Provide the (X, Y) coordinate of the cell's center where the given text is located.  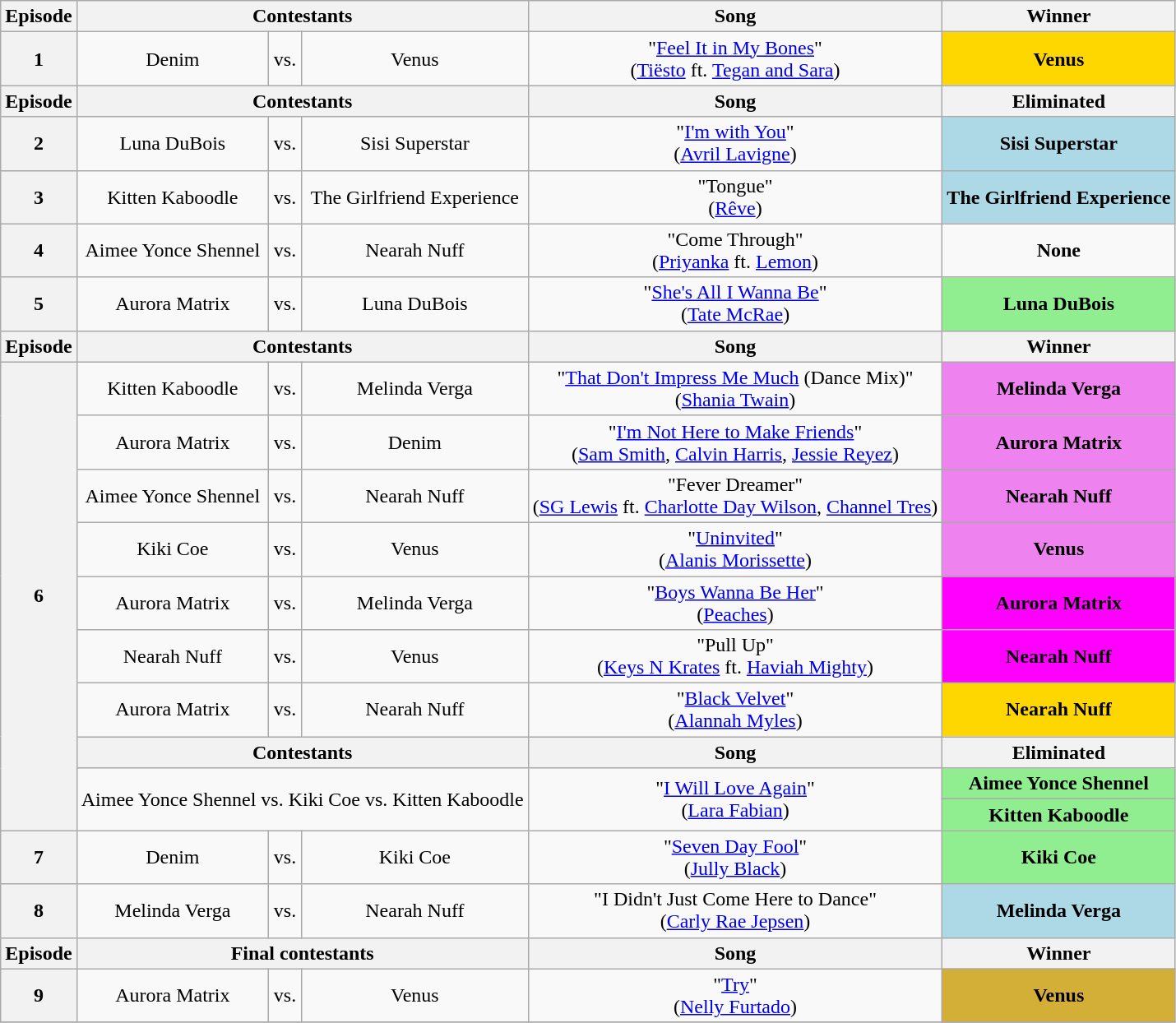
2 (39, 143)
"Black Velvet"(Alannah Myles) (735, 711)
"She's All I Wanna Be"(Tate McRae) (735, 304)
9 (39, 995)
None (1059, 250)
Aimee Yonce Shennel vs. Kiki Coe vs. Kitten Kaboodle (303, 799)
"I Didn't Just Come Here to Dance"(Carly Rae Jepsen) (735, 911)
"I Will Love Again"(Lara Fabian) (735, 799)
"Feel It in My Bones"(Tiësto ft. Tegan and Sara) (735, 59)
"Uninvited"(Alanis Morissette) (735, 549)
"Seven Day Fool"(Jully Black) (735, 857)
"I'm Not Here to Make Friends"(Sam Smith, Calvin Harris, Jessie Reyez) (735, 442)
"That Don't Impress Me Much (Dance Mix)"(Shania Twain) (735, 388)
"Tongue"(Rêve) (735, 197)
3 (39, 197)
8 (39, 911)
"I'm with You"(Avril Lavigne) (735, 143)
7 (39, 857)
1 (39, 59)
5 (39, 304)
4 (39, 250)
"Try"(Nelly Furtado) (735, 995)
"Fever Dreamer"(SG Lewis ft. Charlotte Day Wilson, Channel Tres) (735, 495)
"Boys Wanna Be Her"(Peaches) (735, 602)
"Come Through"(Priyanka ft. Lemon) (735, 250)
6 (39, 596)
Final contestants (303, 953)
"Pull Up"(Keys N Krates ft. Haviah Mighty) (735, 656)
